Output the [X, Y] coordinate of the center of the cell containing the given text.  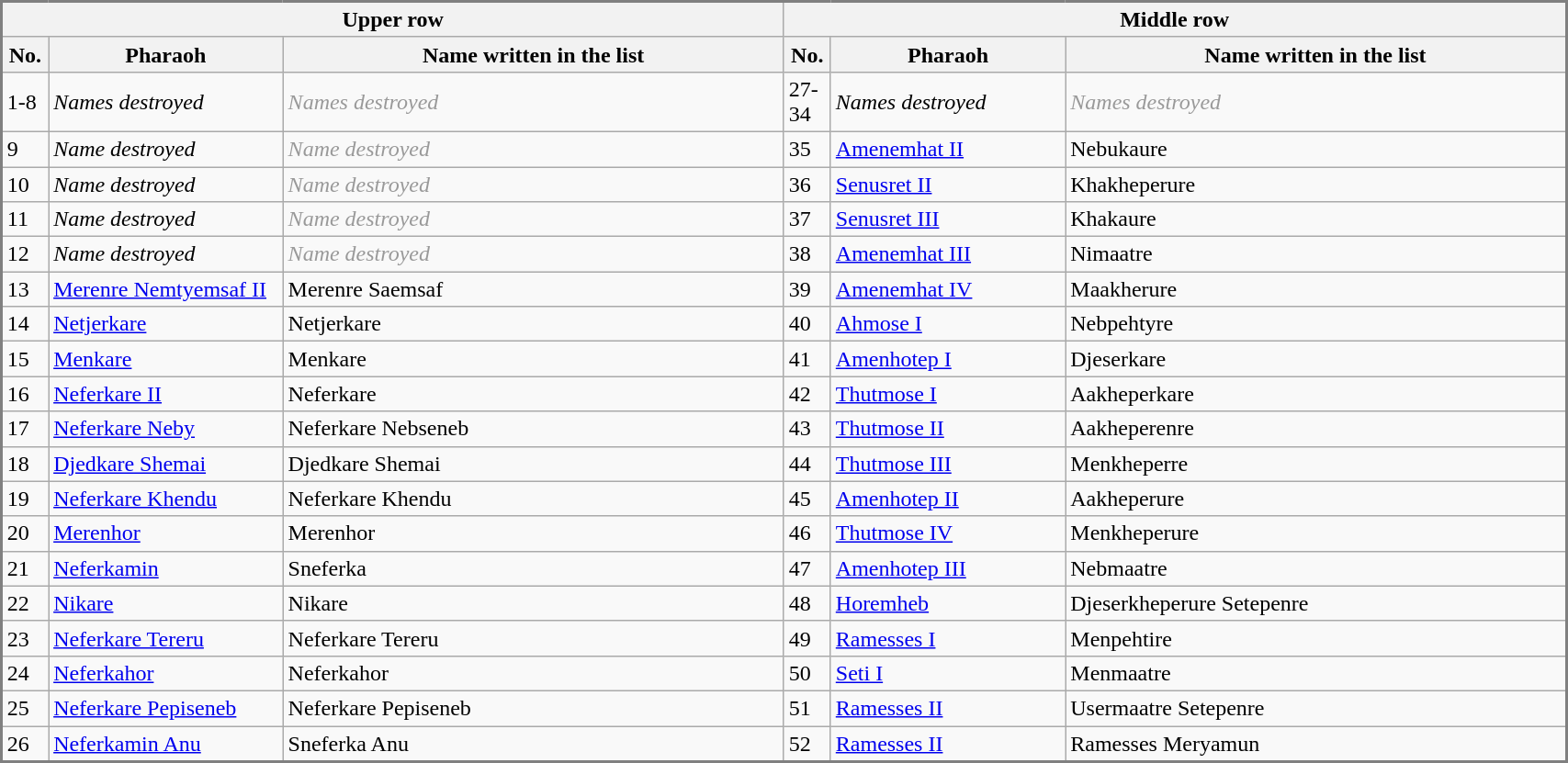
Thutmose III [948, 464]
Horemheb [948, 603]
43 [807, 429]
38 [807, 254]
Nebpehtyre [1315, 324]
19 [26, 499]
49 [807, 638]
37 [807, 219]
Menkheperure [1315, 533]
Ramesses I [948, 638]
52 [807, 744]
17 [26, 429]
Ahmose I [948, 324]
39 [807, 289]
46 [807, 533]
12 [26, 254]
25 [26, 708]
26 [26, 744]
Khakheperure [1315, 185]
9 [26, 149]
23 [26, 638]
Aakheperure [1315, 499]
47 [807, 568]
Usermaatre Setepenre [1315, 708]
24 [26, 673]
Sneferka [533, 568]
21 [26, 568]
Senusret III [948, 219]
11 [26, 219]
Djeserkare [1315, 359]
Menmaatre [1315, 673]
13 [26, 289]
Aakheperkare [1315, 394]
Neferkamin Anu [165, 744]
1-8 [26, 101]
40 [807, 324]
Amenemhat IV [948, 289]
Nebmaatre [1315, 568]
Nebukaure [1315, 149]
14 [26, 324]
Merenre Saemsaf [533, 289]
18 [26, 464]
Menpehtire [1315, 638]
Aakheperenre [1315, 429]
Maakherure [1315, 289]
Thutmose I [948, 394]
35 [807, 149]
Amenhotep II [948, 499]
Menkheperre [1315, 464]
Seti I [948, 673]
22 [26, 603]
Neferkare [533, 394]
Thutmose II [948, 429]
Neferkare Nebseneb [533, 429]
36 [807, 185]
Neferkamin [165, 568]
44 [807, 464]
15 [26, 359]
27-34 [807, 101]
Khakaure [1315, 219]
20 [26, 533]
Nimaatre [1315, 254]
Amenhotep III [948, 568]
Neferkare II [165, 394]
Amenemhat III [948, 254]
16 [26, 394]
Middle row [1175, 20]
Amenhotep I [948, 359]
Sneferka Anu [533, 744]
50 [807, 673]
42 [807, 394]
10 [26, 185]
Djeserkheperure Setepenre [1315, 603]
Senusret II [948, 185]
Neferkare Neby [165, 429]
48 [807, 603]
Thutmose IV [948, 533]
45 [807, 499]
Amenemhat II [948, 149]
Merenre Nemtyemsaf II [165, 289]
51 [807, 708]
41 [807, 359]
Upper row [393, 20]
Ramesses Meryamun [1315, 744]
